Locate the cell with the specified text and output its [x, y] center coordinate. 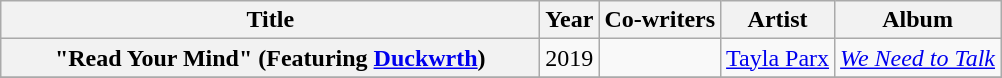
Album [918, 20]
We Need to Talk [918, 58]
2019 [570, 58]
Artist [778, 20]
Title [270, 20]
"Read Your Mind" (Featuring Duckwrth) [270, 58]
Co-writers [660, 20]
Year [570, 20]
Tayla Parx [778, 58]
